Provide the (x, y) coordinate of the cell's center where the given text is located.  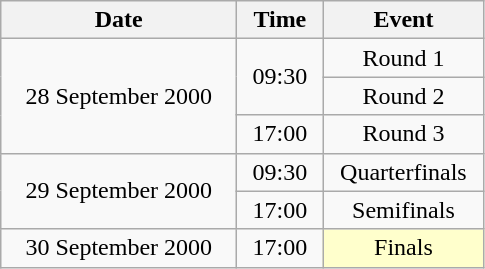
Round 1 (404, 58)
Finals (404, 248)
29 September 2000 (119, 191)
Quarterfinals (404, 172)
Round 2 (404, 96)
Time (280, 20)
Semifinals (404, 210)
Round 3 (404, 134)
30 September 2000 (119, 248)
28 September 2000 (119, 96)
Date (119, 20)
Event (404, 20)
